Search for the cell housing the specified text and yield its [x, y] center coordinate. 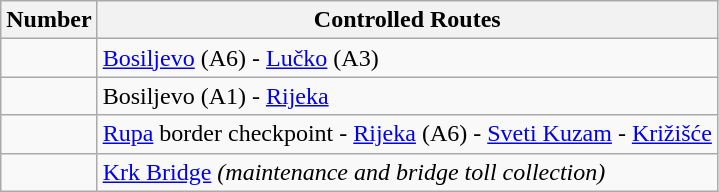
Controlled Routes [407, 20]
Number [49, 20]
Bosiljevo (A1) - Rijeka [407, 96]
Krk Bridge (maintenance and bridge toll collection) [407, 172]
Bosiljevo (A6) - Lučko (A3) [407, 58]
Rupa border checkpoint - Rijeka (A6) - Sveti Kuzam - Križišće [407, 134]
